Pinpoint the cell where the given text exists, returning its [X, Y] midpoint coordinate. 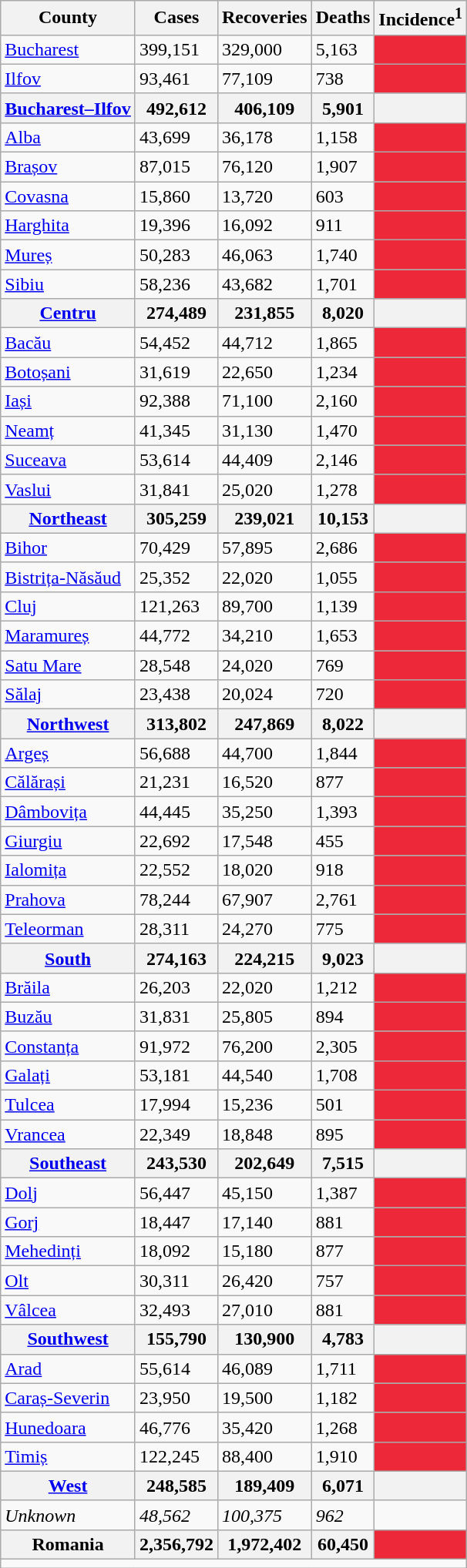
603 [343, 196]
1,158 [343, 137]
Vrancea [68, 1134]
239,021 [264, 518]
22,650 [264, 372]
46,089 [264, 1369]
248,585 [176, 1486]
Olt [68, 1281]
26,203 [176, 987]
35,250 [264, 812]
Vâlcea [68, 1310]
305,259 [176, 518]
1,653 [343, 636]
202,649 [264, 1164]
121,263 [176, 606]
48,562 [176, 1515]
1,701 [343, 284]
Giurgiu [68, 841]
Cluj [68, 606]
Romania [68, 1544]
Incidence1 [421, 18]
243,530 [176, 1164]
43,699 [176, 137]
1,055 [343, 577]
Mehedinți [68, 1251]
44,772 [176, 636]
Bucharest–Ilfov [68, 108]
1,865 [343, 343]
1,907 [343, 167]
Prahova [68, 900]
28,311 [176, 929]
1,740 [343, 255]
18,848 [264, 1134]
Arad [68, 1369]
1,708 [343, 1075]
Argeș [68, 753]
South [68, 958]
9,023 [343, 958]
Caraș-Severin [68, 1398]
1,844 [343, 753]
21,231 [176, 782]
Southeast [68, 1164]
Southwest [68, 1339]
769 [343, 665]
122,245 [176, 1456]
22,692 [176, 841]
911 [343, 226]
Maramureș [68, 636]
76,120 [264, 167]
Dolj [68, 1193]
4,783 [343, 1339]
Cases [176, 18]
Northwest [68, 724]
55,614 [176, 1369]
Constanța [68, 1046]
Teleorman [68, 929]
Bacău [68, 343]
Alba [68, 137]
88,400 [264, 1456]
Brăila [68, 987]
County [68, 18]
78,244 [176, 900]
22,349 [176, 1134]
56,447 [176, 1193]
455 [343, 841]
17,140 [264, 1222]
962 [343, 1515]
53,181 [176, 1075]
1,910 [343, 1456]
31,619 [176, 372]
23,950 [176, 1398]
Hunedoara [68, 1427]
2,146 [343, 460]
Bihor [68, 548]
1,278 [343, 489]
70,429 [176, 548]
2,305 [343, 1046]
Vaslui [68, 489]
Buzău [68, 1017]
35,420 [264, 1427]
71,100 [264, 401]
100,375 [264, 1515]
31,841 [176, 489]
895 [343, 1134]
130,900 [264, 1339]
Botoșani [68, 372]
89,700 [264, 606]
Brașov [68, 167]
58,236 [176, 284]
32,493 [176, 1310]
Timiș [68, 1456]
18,092 [176, 1251]
19,396 [176, 226]
231,855 [264, 313]
6,071 [343, 1486]
1,212 [343, 987]
25,805 [264, 1017]
41,345 [176, 431]
10,153 [343, 518]
Suceava [68, 460]
36,178 [264, 137]
20,024 [264, 695]
Gorj [68, 1222]
Harghita [68, 226]
775 [343, 929]
8,020 [343, 313]
76,200 [264, 1046]
45,150 [264, 1193]
406,109 [264, 108]
1,268 [343, 1427]
Bucharest [68, 49]
2,356,792 [176, 1544]
247,869 [264, 724]
44,700 [264, 753]
Neamț [68, 431]
46,776 [176, 1427]
501 [343, 1105]
Iași [68, 401]
492,612 [176, 108]
757 [343, 1281]
54,452 [176, 343]
31,831 [176, 1017]
1,234 [343, 372]
Dâmbovița [68, 812]
19,500 [264, 1398]
155,790 [176, 1339]
Recoveries [264, 18]
34,210 [264, 636]
2,761 [343, 900]
77,109 [264, 79]
1,972,402 [264, 1544]
18,020 [264, 870]
West [68, 1486]
16,092 [264, 226]
17,548 [264, 841]
Ilfov [68, 79]
274,163 [176, 958]
53,614 [176, 460]
Călărași [68, 782]
7,515 [343, 1164]
22,552 [176, 870]
56,688 [176, 753]
44,712 [264, 343]
17,994 [176, 1105]
Sibiu [68, 284]
26,420 [264, 1281]
93,461 [176, 79]
Bistrița-Năsăud [68, 577]
274,489 [176, 313]
31,130 [264, 431]
Ialomița [68, 870]
16,520 [264, 782]
720 [343, 695]
1,139 [343, 606]
18,447 [176, 1222]
13,720 [264, 196]
1,393 [343, 812]
Satu Mare [68, 665]
1,470 [343, 431]
Deaths [343, 18]
91,972 [176, 1046]
918 [343, 870]
2,686 [343, 548]
25,352 [176, 577]
2,160 [343, 401]
5,901 [343, 108]
44,445 [176, 812]
189,409 [264, 1486]
8,022 [343, 724]
15,180 [264, 1251]
50,283 [176, 255]
44,409 [264, 460]
15,860 [176, 196]
24,270 [264, 929]
329,000 [264, 49]
24,020 [264, 665]
1,387 [343, 1193]
Northeast [68, 518]
Sălaj [68, 695]
60,450 [343, 1544]
Centru [68, 313]
46,063 [264, 255]
67,907 [264, 900]
1,182 [343, 1398]
Mureș [68, 255]
92,388 [176, 401]
313,802 [176, 724]
Tulcea [68, 1105]
28,548 [176, 665]
30,311 [176, 1281]
Covasna [68, 196]
27,010 [264, 1310]
87,015 [176, 167]
57,895 [264, 548]
399,151 [176, 49]
44,540 [264, 1075]
Unknown [68, 1515]
23,438 [176, 695]
5,163 [343, 49]
224,215 [264, 958]
894 [343, 1017]
15,236 [264, 1105]
25,020 [264, 489]
43,682 [264, 284]
1,711 [343, 1369]
Galați [68, 1075]
738 [343, 79]
